Output the [X, Y] coordinate of the center of the cell containing the given text.  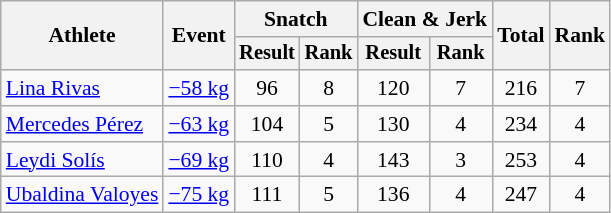
3 [460, 160]
−69 kg [198, 160]
Snatch [296, 19]
104 [267, 124]
−63 kg [198, 124]
Clean & Jerk [424, 19]
−75 kg [198, 195]
110 [267, 160]
Ubaldina Valoyes [82, 195]
Leydi Solís [82, 160]
Athlete [82, 36]
Lina Rivas [82, 88]
Total [520, 36]
Event [198, 36]
253 [520, 160]
120 [393, 88]
136 [393, 195]
96 [267, 88]
130 [393, 124]
8 [329, 88]
234 [520, 124]
−58 kg [198, 88]
216 [520, 88]
Mercedes Pérez [82, 124]
143 [393, 160]
247 [520, 195]
111 [267, 195]
